Find where the given text appears and provide that cell's center as (x, y) coordinate. 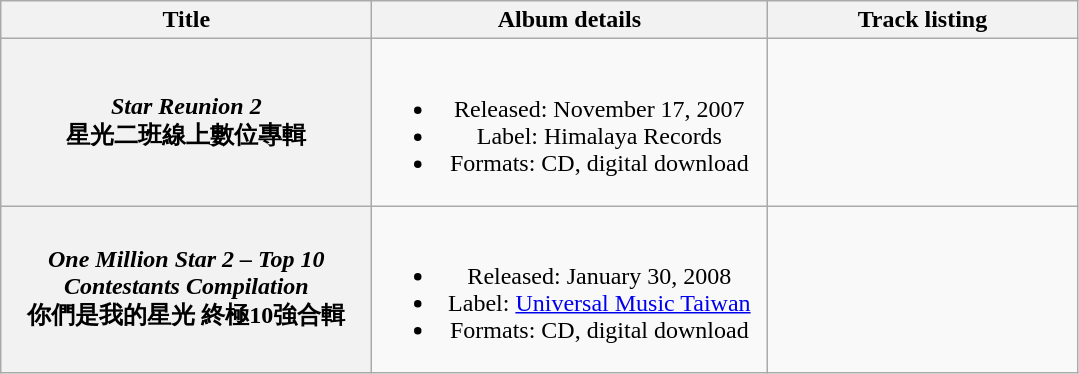
Album details (570, 20)
Title (186, 20)
One Million Star 2 – Top 10 Contestants Compilation你們是我的星光 終極10強合輯 (186, 290)
Track listing (922, 20)
Star Reunion 2星光二班線上數位專輯 (186, 122)
Released: November 17, 2007Label: Himalaya RecordsFormats: CD, digital download (570, 122)
Released: January 30, 2008Label: Universal Music TaiwanFormats: CD, digital download (570, 290)
